Scan for the cell matching the given text and deliver its [X, Y] coordinate at center. 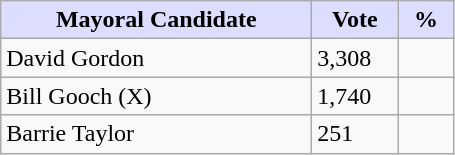
Barrie Taylor [156, 134]
% [426, 20]
Vote [355, 20]
3,308 [355, 58]
1,740 [355, 96]
Bill Gooch (X) [156, 96]
Mayoral Candidate [156, 20]
251 [355, 134]
David Gordon [156, 58]
